Pinpoint the cell where the given text exists, returning its [x, y] midpoint coordinate. 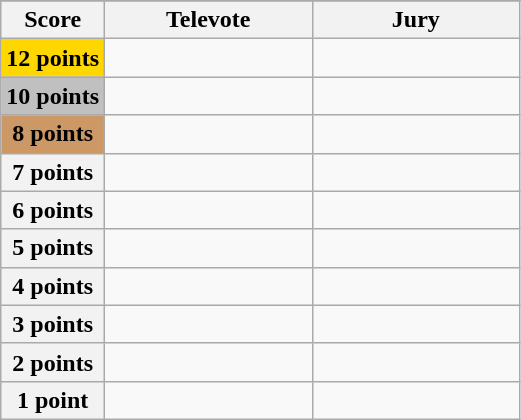
5 points [53, 248]
4 points [53, 286]
Televote [209, 20]
2 points [53, 362]
3 points [53, 324]
10 points [53, 96]
8 points [53, 134]
Jury [416, 20]
6 points [53, 210]
Score [53, 20]
1 point [53, 400]
12 points [53, 58]
7 points [53, 172]
